Provide the (x, y) coordinate of the cell's center where the given text is located.  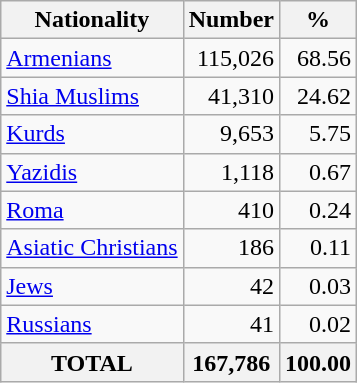
0.24 (318, 210)
Number (231, 20)
0.03 (318, 286)
24.62 (318, 96)
Asiatic Christians (92, 248)
186 (231, 248)
Armenians (92, 58)
Nationality (92, 20)
410 (231, 210)
5.75 (318, 134)
0.02 (318, 324)
0.11 (318, 248)
Russians (92, 324)
1,118 (231, 172)
42 (231, 286)
% (318, 20)
41 (231, 324)
167,786 (231, 362)
115,026 (231, 58)
Shia Muslims (92, 96)
Roma (92, 210)
68.56 (318, 58)
9,653 (231, 134)
100.00 (318, 362)
41,310 (231, 96)
Kurds (92, 134)
Jews (92, 286)
0.67 (318, 172)
TOTAL (92, 362)
Yazidis (92, 172)
